Extract the [x, y] coordinate from the center of the cell holding the provided text.  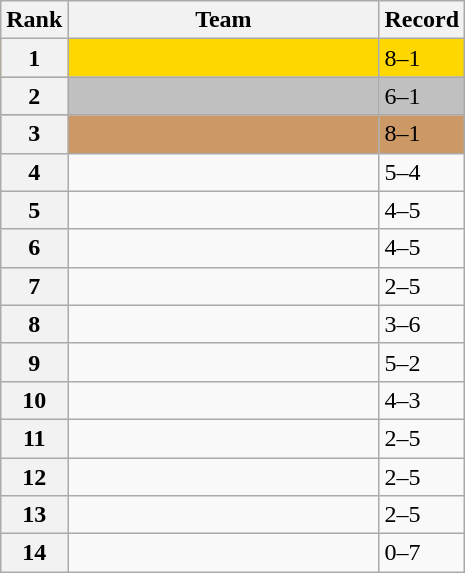
1 [34, 58]
6–1 [422, 96]
3 [34, 134]
14 [34, 553]
4–3 [422, 400]
11 [34, 438]
7 [34, 286]
5–2 [422, 362]
0–7 [422, 553]
4 [34, 172]
13 [34, 515]
8 [34, 324]
9 [34, 362]
5–4 [422, 172]
Record [422, 20]
12 [34, 477]
3–6 [422, 324]
Rank [34, 20]
10 [34, 400]
6 [34, 248]
2 [34, 96]
Team [224, 20]
5 [34, 210]
